Return (x, y) of the center of cell containing provided text 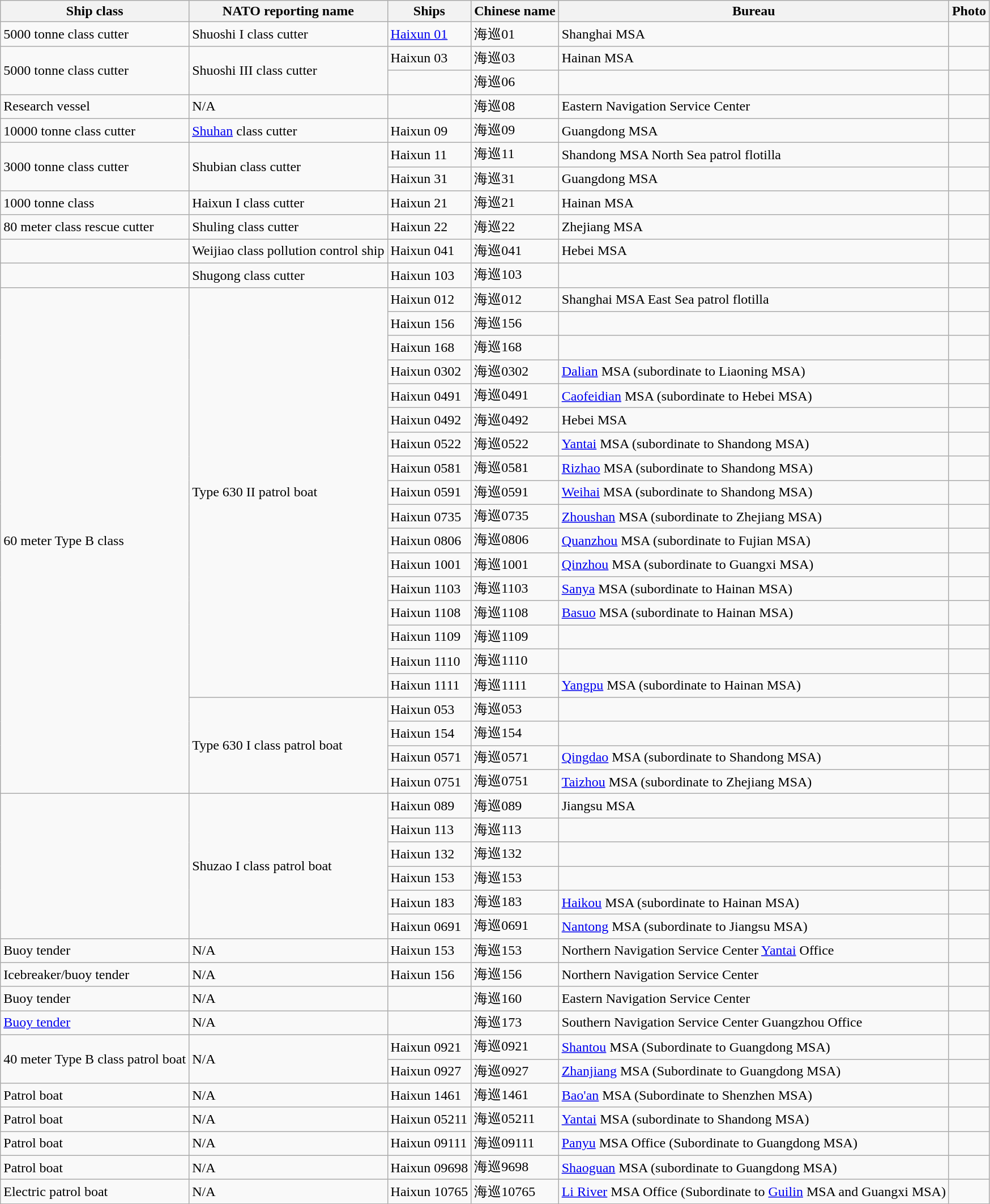
Li River MSA Office (Subordinate to Guilin MSA and Guangxi MSA) (753, 1192)
Haixun 1111 (429, 686)
Haixun 0581 (429, 468)
Shandong MSA North Sea patrol flotilla (753, 155)
80 meter class rescue cutter (95, 227)
Jiangsu MSA (753, 806)
Haixun 0751 (429, 782)
Haixun 1108 (429, 613)
海巡0302 (515, 372)
Weijiao class pollution control ship (288, 252)
海巡0691 (515, 927)
海巡03 (515, 58)
Haixun 22 (429, 227)
Haixun 0591 (429, 493)
3000 tonne class cutter (95, 167)
Haikou MSA (subordinate to Hainan MSA) (753, 902)
60 meter Type B class (95, 541)
海巡1001 (515, 564)
Haixun 11 (429, 155)
Haixun 1461 (429, 1096)
海巡09 (515, 130)
Shugong class cutter (288, 275)
Haixun 0491 (429, 395)
Haixun 21 (429, 203)
Photo (968, 11)
Research vessel (95, 107)
海巡154 (515, 733)
Haixun 053 (429, 709)
Shantou MSA (Subordinate to Guangdong MSA) (753, 1047)
海巡0491 (515, 395)
Haixun 0302 (429, 372)
Haixun 1109 (429, 637)
海巡0522 (515, 444)
Qingdao MSA (subordinate to Shandong MSA) (753, 758)
Caofeidian MSA (subordinate to Hebei MSA) (753, 395)
Zhoushan MSA (subordinate to Zhejiang MSA) (753, 517)
海巡09111 (515, 1143)
海巡06 (515, 83)
海巡0921 (515, 1047)
海巡01 (515, 34)
Haixun 0921 (429, 1047)
Northern Navigation Service Center Yantai Office (753, 951)
Rizhao MSA (subordinate to Shandong MSA) (753, 468)
Southern Navigation Service Center Guangzhou Office (753, 1023)
海巡173 (515, 1023)
Shuoshi I class cutter (288, 34)
Taizhou MSA (subordinate to Zhejiang MSA) (753, 782)
海巡0927 (515, 1071)
Haixun 09111 (429, 1143)
Bureau (753, 11)
海巡9698 (515, 1167)
Shuhan class cutter (288, 130)
Qinzhou MSA (subordinate to Guangxi MSA) (753, 564)
Haixun 132 (429, 854)
海巡1103 (515, 589)
海巡31 (515, 179)
海巡113 (515, 829)
Haixun 0927 (429, 1071)
Haixun 0806 (429, 541)
Shubian class cutter (288, 167)
Haixun 168 (429, 348)
1000 tonne class (95, 203)
海巡05211 (515, 1120)
Dalian MSA (subordinate to Liaoning MSA) (753, 372)
海巡168 (515, 348)
海巡132 (515, 854)
海巡1111 (515, 686)
海巡1110 (515, 661)
Ships (429, 11)
Haixun 113 (429, 829)
Haixun 10765 (429, 1192)
Icebreaker/buoy tender (95, 975)
海巡183 (515, 902)
Haixun 1001 (429, 564)
Electric patrol boat (95, 1192)
海巡0581 (515, 468)
Quanzhou MSA (subordinate to Fujian MSA) (753, 541)
海巡0492 (515, 420)
海巡1109 (515, 637)
Zhejiang MSA (753, 227)
Shaoguan MSA (subordinate to Guangdong MSA) (753, 1167)
Haixun 0735 (429, 517)
Haixun 03 (429, 58)
海巡0751 (515, 782)
Haixun 089 (429, 806)
海巡0591 (515, 493)
Shanghai MSA East Sea patrol flotilla (753, 299)
海巡08 (515, 107)
Haixun 09 (429, 130)
Haixun 01 (429, 34)
Shanghai MSA (753, 34)
海巡089 (515, 806)
Type 630 II patrol boat (288, 492)
Haixun 103 (429, 275)
海巡012 (515, 299)
海巡103 (515, 275)
Northern Navigation Service Center (753, 975)
Haixun 09698 (429, 1167)
Zhanjiang MSA (Subordinate to Guangdong MSA) (753, 1071)
海巡1461 (515, 1096)
Chinese name (515, 11)
Haixun 1103 (429, 589)
40 meter Type B class patrol boat (95, 1058)
海巡160 (515, 998)
Bao'an MSA (Subordinate to Shenzhen MSA) (753, 1096)
海巡21 (515, 203)
海巡053 (515, 709)
Haixun 1110 (429, 661)
Haixun 041 (429, 252)
Haixun 0571 (429, 758)
10000 tonne class cutter (95, 130)
海巡0735 (515, 517)
海巡041 (515, 252)
Type 630 I class patrol boat (288, 746)
Nantong MSA (subordinate to Jiangsu MSA) (753, 927)
Shuling class cutter (288, 227)
Sanya MSA (subordinate to Hainan MSA) (753, 589)
Haixun 183 (429, 902)
Haixun 05211 (429, 1120)
Haixun 31 (429, 179)
Panyu MSA Office (Subordinate to Guangdong MSA) (753, 1143)
Weihai MSA (subordinate to Shandong MSA) (753, 493)
海巡0571 (515, 758)
NATO reporting name (288, 11)
Ship class (95, 11)
Basuo MSA (subordinate to Hainan MSA) (753, 613)
Shuoshi III class cutter (288, 70)
海巡10765 (515, 1192)
海巡11 (515, 155)
海巡22 (515, 227)
海巡0806 (515, 541)
Haixun 0691 (429, 927)
Haixun I class cutter (288, 203)
Shuzao I class patrol boat (288, 866)
Haixun 0492 (429, 420)
Haixun 0522 (429, 444)
Haixun 154 (429, 733)
海巡1108 (515, 613)
Haixun 012 (429, 299)
Yangpu MSA (subordinate to Hainan MSA) (753, 686)
